Capture the cell that displays the provided text and extract its [x, y] central coordinate. 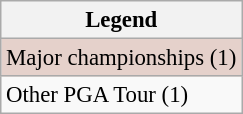
Other PGA Tour (1) [122, 95]
Major championships (1) [122, 58]
Legend [122, 20]
